Identify which cell holds the provided text, then report its [X, Y] central coordinate. 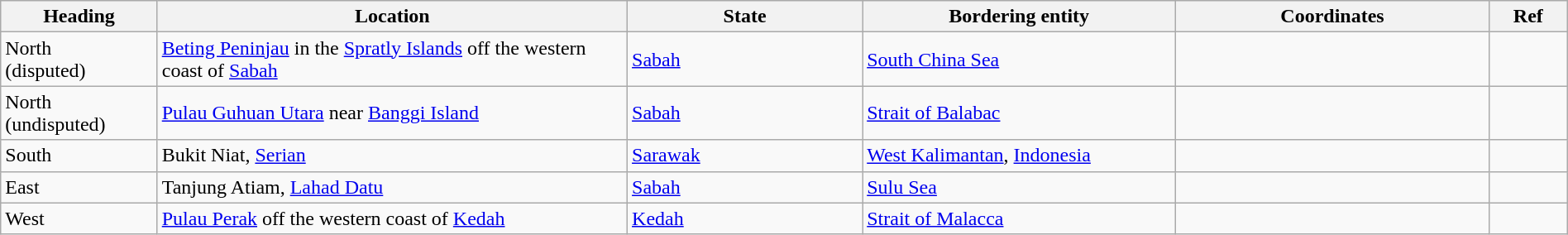
Tanjung Atiam, Lahad Datu [392, 187]
Beting Peninjau in the Spratly Islands off the western coast of Sabah [392, 60]
Kedah [745, 218]
South China Sea [1019, 60]
West Kalimantan, Indonesia [1019, 156]
Heading [79, 17]
Coordinates [1333, 17]
West [79, 218]
South [79, 156]
North (undisputed) [79, 113]
Pulau Guhuan Utara near Banggi Island [392, 113]
State [745, 17]
North (disputed) [79, 60]
Strait of Balabac [1019, 113]
Strait of Malacca [1019, 218]
East [79, 187]
Ref [1528, 17]
Sulu Sea [1019, 187]
Bukit Niat, Serian [392, 156]
Sarawak [745, 156]
Pulau Perak off the western coast of Kedah [392, 218]
Bordering entity [1019, 17]
Location [392, 17]
